Return the [x, y] coordinate for the center point of the cell that contains the specified text.  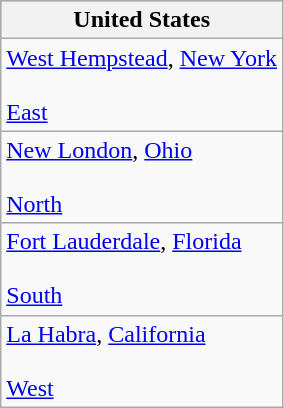
West Hempstead, New YorkEast [142, 85]
La Habra, CaliforniaWest [142, 361]
New London, OhioNorth [142, 177]
United States [142, 20]
Fort Lauderdale, FloridaSouth [142, 269]
